For the text-containing cell, return its midpoint in [X, Y] coordinate format. 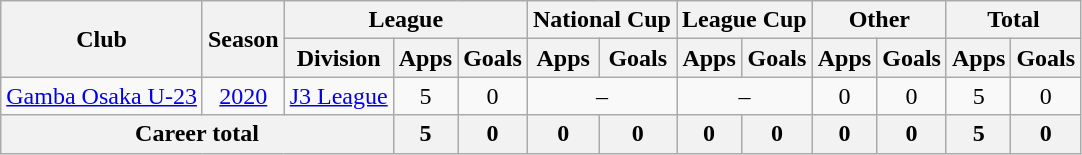
National Cup [602, 20]
Total [1013, 20]
League [406, 20]
J3 League [338, 96]
League Cup [744, 20]
Division [338, 58]
Other [879, 20]
Career total [197, 134]
2020 [243, 96]
Gamba Osaka U-23 [102, 96]
Season [243, 39]
Club [102, 39]
